From the cell containing the given text, extract its center point as [X, Y] coordinate. 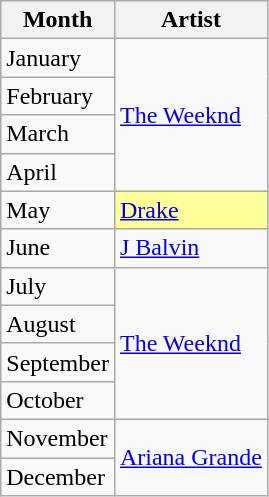
Ariana Grande [190, 457]
J Balvin [190, 248]
July [58, 286]
January [58, 58]
April [58, 172]
May [58, 210]
October [58, 400]
June [58, 248]
Artist [190, 20]
August [58, 324]
February [58, 96]
September [58, 362]
March [58, 134]
December [58, 477]
Month [58, 20]
Drake [190, 210]
November [58, 438]
